Detect which cell encompasses the target text, then output its [x, y] center coordinate. 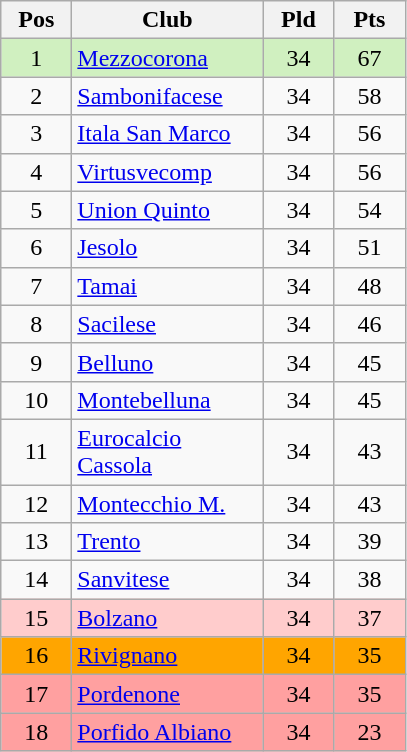
16 [36, 656]
Pts [370, 20]
Pld [298, 20]
Rivignano [168, 656]
12 [36, 503]
23 [370, 732]
Trento [168, 542]
Itala San Marco [168, 134]
Club [168, 20]
10 [36, 400]
13 [36, 542]
58 [370, 96]
51 [370, 248]
67 [370, 58]
48 [370, 286]
37 [370, 618]
Union Quinto [168, 210]
Sambonifacese [168, 96]
Montecchio M. [168, 503]
5 [36, 210]
Pos [36, 20]
54 [370, 210]
17 [36, 694]
Mezzocorona [168, 58]
46 [370, 324]
18 [36, 732]
15 [36, 618]
38 [370, 580]
Eurocalcio Cassola [168, 452]
Pordenone [168, 694]
Belluno [168, 362]
Bolzano [168, 618]
Virtusvecomp [168, 172]
4 [36, 172]
Tamai [168, 286]
9 [36, 362]
Montebelluna [168, 400]
14 [36, 580]
11 [36, 452]
8 [36, 324]
Sacilese [168, 324]
2 [36, 96]
Jesolo [168, 248]
7 [36, 286]
Porfido Albiano [168, 732]
6 [36, 248]
1 [36, 58]
Sanvitese [168, 580]
39 [370, 542]
3 [36, 134]
